Output the [X, Y] coordinate of the center of the cell containing the given text.  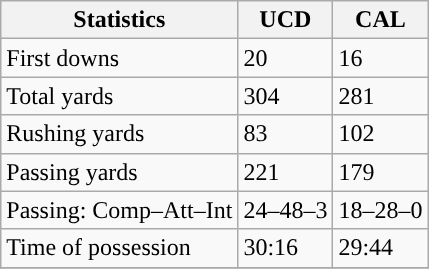
Statistics [120, 20]
Passing yards [120, 172]
Time of possession [120, 248]
First downs [120, 58]
24–48–3 [286, 210]
20 [286, 58]
16 [380, 58]
Total yards [120, 96]
CAL [380, 20]
102 [380, 134]
30:16 [286, 248]
Passing: Comp–Att–Int [120, 210]
221 [286, 172]
29:44 [380, 248]
UCD [286, 20]
304 [286, 96]
18–28–0 [380, 210]
281 [380, 96]
Rushing yards [120, 134]
179 [380, 172]
83 [286, 134]
